Return (X, Y) of the center of cell containing provided text 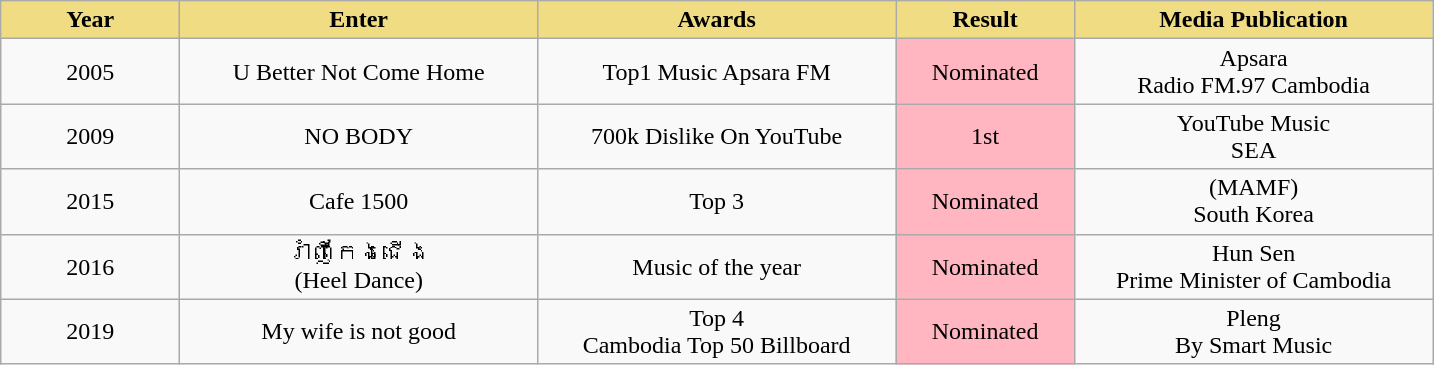
Enter (359, 20)
Hun SenPrime Minister of Cambodia (1254, 266)
រាំញីកែងជើង(Heel Dance) (359, 266)
Year (90, 20)
Media Publication (1254, 20)
U Better Not Come Home (359, 72)
Result (986, 20)
Awards (717, 20)
My wife is not good (359, 332)
2009 (90, 136)
700k Dislike On YouTube (717, 136)
Cafe 1500 (359, 202)
1st (986, 136)
Music of the year (717, 266)
Top 4Cambodia Top 50 Billboard (717, 332)
Top 3 (717, 202)
YouTube MusicSEA (1254, 136)
2016 (90, 266)
Top1 Music Apsara FM (717, 72)
PlengBy Smart Music (1254, 332)
2019 (90, 332)
ApsaraRadio FM.97 Cambodia (1254, 72)
2005 (90, 72)
2015 (90, 202)
NO BODY (359, 136)
(MAMF)South Korea (1254, 202)
